Return [x, y] of the center of cell containing provided text 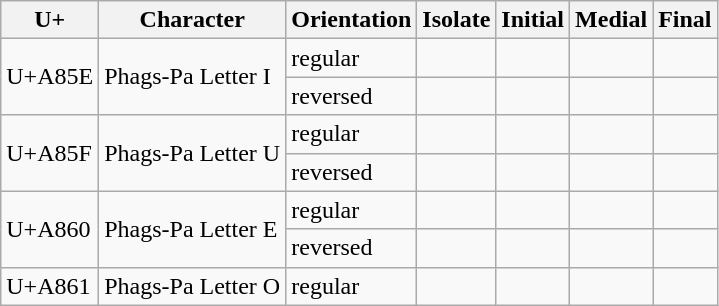
Final [685, 20]
Phags‑Pa Letter O [192, 286]
Isolate [456, 20]
Medial [612, 20]
Phags‑Pa Letter I [192, 77]
U+ [50, 20]
U+A85E [50, 77]
Phags‑Pa Letter E [192, 229]
U+A85F [50, 153]
Orientation [352, 20]
U+A860 [50, 229]
U+A861 [50, 286]
Character [192, 20]
Phags‑Pa Letter U [192, 153]
Initial [533, 20]
